Extract the [x, y] coordinate from the center of the cell holding the provided text.  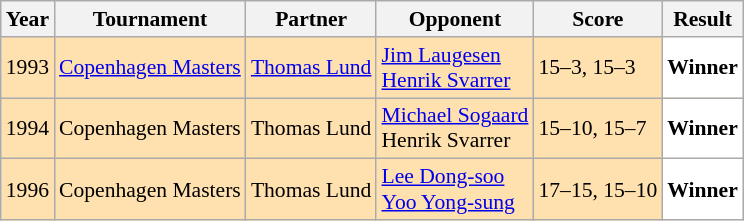
Score [598, 19]
Jim Laugesen Henrik Svarrer [454, 68]
Lee Dong-soo Yoo Yong-sung [454, 190]
Tournament [150, 19]
Michael Sogaard Henrik Svarrer [454, 128]
1996 [28, 190]
17–15, 15–10 [598, 190]
15–10, 15–7 [598, 128]
Partner [312, 19]
Opponent [454, 19]
1994 [28, 128]
1993 [28, 68]
15–3, 15–3 [598, 68]
Result [702, 19]
Year [28, 19]
